Return the [x, y] coordinate for the center point of the cell that contains the specified text.  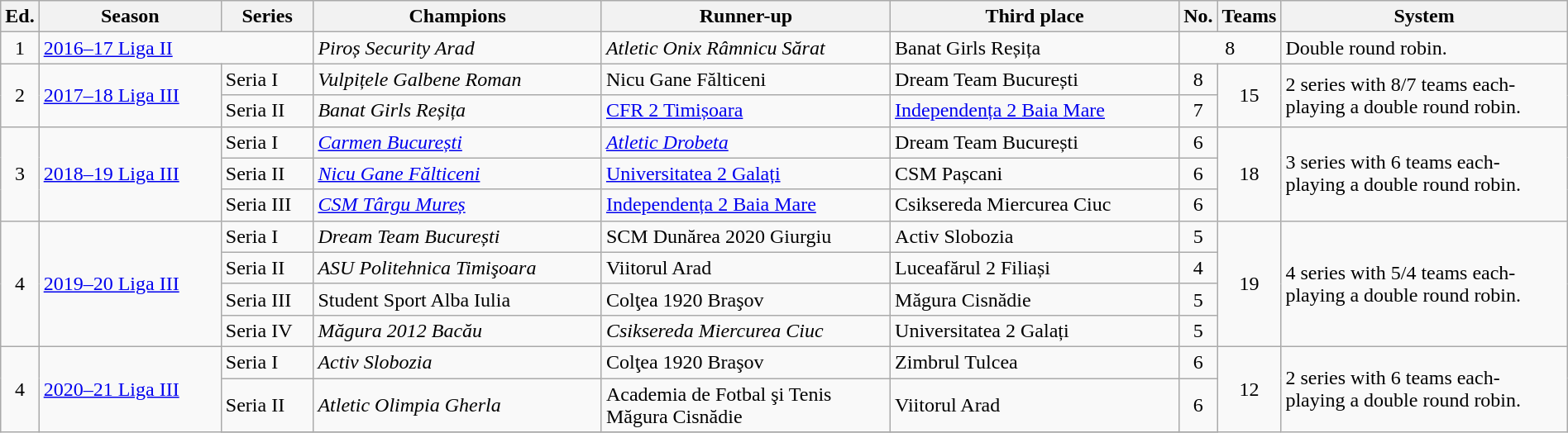
Academia de Fotbal şi Tenis Măgura Cisnădie [746, 405]
19 [1249, 283]
CSM Pașcani [1035, 174]
2016–17 Liga II [176, 48]
Atletic Onix Râmnicu Sărat [746, 48]
Third place [1035, 17]
Atletic Olimpia Gherla [458, 405]
No. [1198, 17]
Series [267, 17]
2019–20 Liga III [130, 283]
Măgura Cisnădie [1035, 299]
Piroș Security Arad [458, 48]
2018–19 Liga III [130, 174]
12 [1249, 388]
Zimbrul Tulcea [1035, 362]
Season [130, 17]
2020–21 Liga III [130, 388]
15 [1249, 95]
Atletic Drobeta [746, 142]
18 [1249, 174]
Teams [1249, 17]
1 [20, 48]
Măgura 2012 Bacău [458, 331]
2 series with 8/7 teams each- playing a double round robin. [1424, 95]
Seria IV [267, 331]
2 [20, 95]
CFR 2 Timișoara [746, 111]
System [1424, 17]
2 series with 6 teams each- playing a double round robin. [1424, 388]
Student Sport Alba Iulia [458, 299]
Luceafărul 2 Filiași [1035, 268]
7 [1198, 111]
3 series with 6 teams each- playing a double round robin. [1424, 174]
Vulpițele Galbene Roman [458, 79]
Champions [458, 17]
Ed. [20, 17]
3 [20, 174]
Runner-up [746, 17]
SCM Dunărea 2020 Giurgiu [746, 236]
ASU Politehnica Timişoara [458, 268]
2017–18 Liga III [130, 95]
CSM Târgu Mureș [458, 205]
4 series with 5/4 teams each- playing a double round robin. [1424, 283]
Double round robin. [1424, 48]
Carmen București [458, 142]
